Capture the cell that displays the provided text and extract its (x, y) central coordinate. 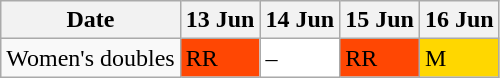
Date (90, 20)
Women's doubles (90, 58)
– (300, 58)
15 Jun (380, 20)
16 Jun (459, 20)
M (459, 58)
13 Jun (220, 20)
14 Jun (300, 20)
